Return the (X, Y) coordinate for the center point of the cell that contains the specified text.  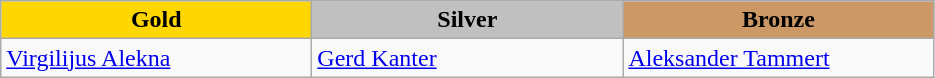
Silver (468, 20)
Virgilijus Alekna (156, 58)
Aleksander Tammert (778, 58)
Gerd Kanter (468, 58)
Gold (156, 20)
Bronze (778, 20)
